Return the (X, Y) coordinate for the center point of the cell that contains the specified text.  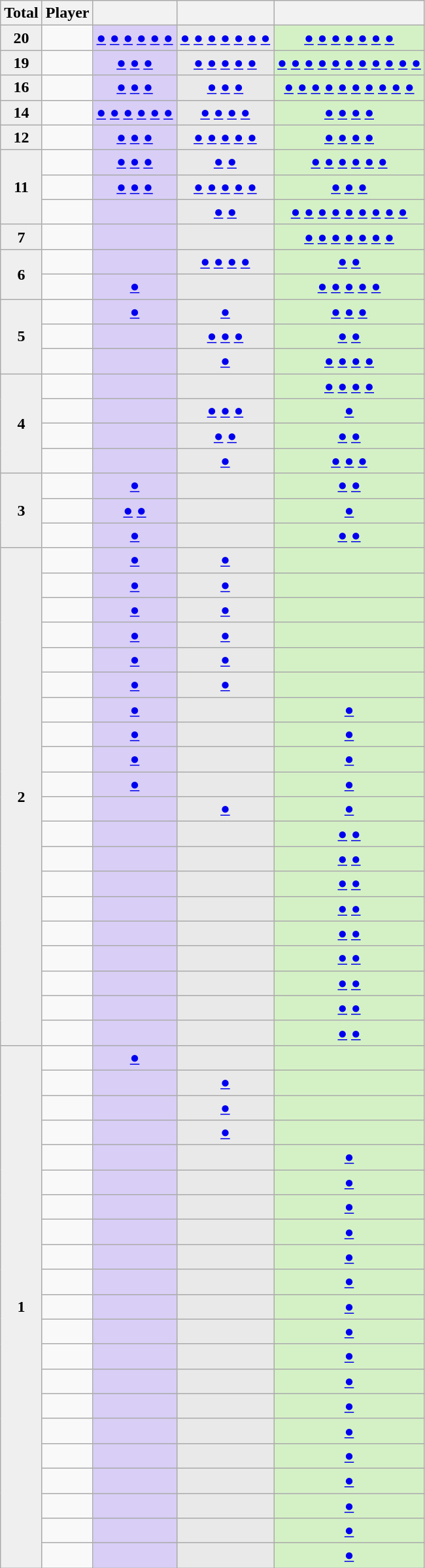
16 (22, 88)
19 (22, 63)
7 (22, 237)
5 (22, 337)
20 (22, 38)
6 (22, 274)
14 (22, 112)
1 (22, 1306)
● ● ● ● ● ● ● ● ● (349, 212)
3 (22, 510)
Total (22, 13)
4 (22, 424)
● ● ● ● ● ● ● ● ● ● (349, 88)
● ● ● ● ● ● ● ● ● ● ● (349, 63)
12 (22, 137)
Player (67, 13)
11 (22, 187)
2 (22, 796)
